Find where the given text appears and provide that cell's center as (x, y) coordinate. 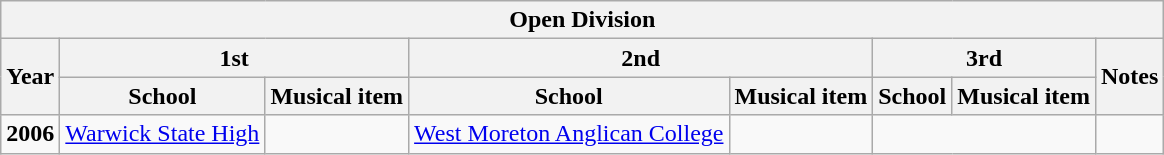
West Moreton Anglican College (569, 134)
3rd (984, 58)
Notes (1129, 77)
Open Division (582, 20)
1st (234, 58)
Year (30, 77)
2006 (30, 134)
Warwick State High (162, 134)
2nd (641, 58)
